Search for the cell housing the specified text and yield its [x, y] center coordinate. 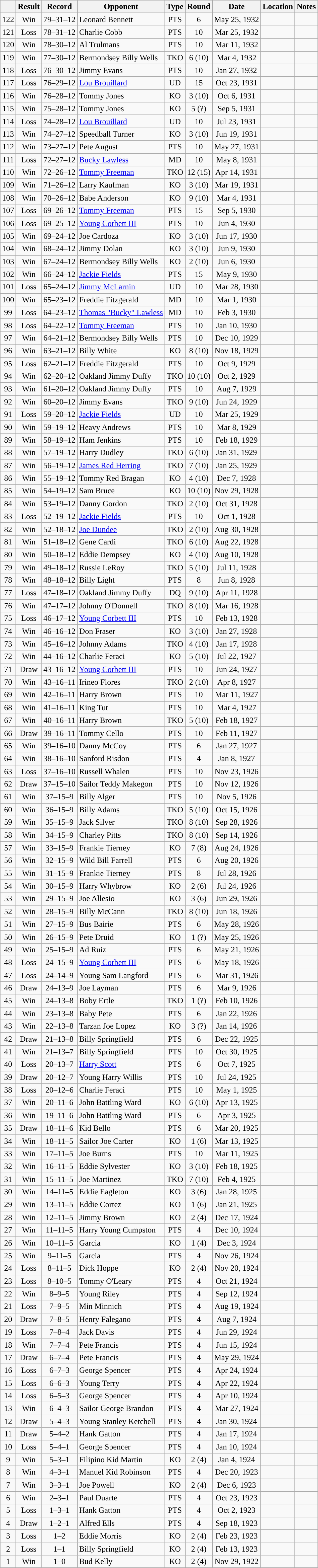
Jimmy McLarnin [121, 287]
85 [8, 491]
Record [60, 7]
Aug 24, 1926 [237, 848]
Nov 5, 1926 [237, 797]
59–19–12 [60, 427]
Oct 6, 1931 [237, 96]
22–13–8 [60, 1026]
Oct 31, 1928 [237, 504]
19 [8, 1332]
16–11–5 [60, 1166]
9 [8, 1460]
Mar 20, 1925 [237, 1128]
Wild Bill Farrell [121, 861]
45–16–12 [60, 644]
7–9–5 [60, 1306]
Sep 14, 1926 [237, 835]
117 [8, 83]
42–16–11 [60, 695]
Oct 15, 1926 [237, 810]
20–11–6 [60, 1103]
Young Harry Willis [121, 1077]
Mar 31, 1926 [237, 975]
1–2–1 [60, 1523]
66 [8, 733]
69 [8, 695]
Jan 27, 1932 [237, 70]
Jan 22, 1926 [237, 1014]
50–18–12 [60, 554]
29 [8, 1205]
Paul Duarte [121, 1498]
Oct 23, 1931 [237, 83]
Jan 4, 1924 [237, 1460]
21 [8, 1306]
Don Fraser [121, 631]
Alfred Ells [121, 1523]
58–19–12 [60, 440]
Jun 4, 1930 [237, 223]
104 [8, 249]
Tarzan Joe Lopez [121, 1026]
57–19–12 [60, 453]
Heavy Andrews [121, 427]
27–15–9 [60, 924]
95 [8, 363]
55–19–12 [60, 478]
Feb 13, 1923 [237, 1549]
Joe Cardoza [121, 236]
Aug 7, 1924 [237, 1319]
Dec 22, 1925 [237, 1039]
9–11–5 [60, 1256]
Bucky Lawless [121, 160]
Mar 25, 1932 [237, 32]
52–18–12 [60, 529]
Jan 21, 1925 [237, 1205]
84 [8, 504]
4–3–1 [60, 1472]
May 27, 1931 [237, 147]
Jul 22, 1927 [237, 657]
19–11–6 [60, 1115]
7 (8) [199, 848]
Bud Kelly [121, 1561]
Eddie Sylvester [121, 1166]
Jun 18, 1926 [237, 911]
100 [8, 300]
Billy Alger [121, 797]
121 [8, 32]
Feb 11, 1927 [237, 733]
Johnny Adams [121, 644]
Apr 11, 1928 [237, 593]
78 [8, 580]
Feb 10, 1926 [237, 1001]
63–21–12 [60, 351]
1–2 [60, 1536]
Joe Layman [121, 988]
26 [8, 1243]
72 [8, 657]
110 [8, 172]
Jun 24, 1929 [237, 402]
92 [8, 402]
Location [278, 7]
Dick Hoppe [121, 1268]
31–15–9 [60, 873]
24 [8, 1268]
Jul 24, 1925 [237, 1077]
55 [8, 873]
Dec 10, 1924 [237, 1230]
64–23–12 [60, 312]
Larry Kaufman [121, 185]
21–13–7 [60, 1052]
Date [237, 7]
12 [8, 1421]
25 [8, 1256]
Notes [306, 7]
70 [8, 682]
23 [8, 1281]
Round [199, 7]
12 (15) [199, 172]
Aug 22, 1928 [237, 542]
Nov 12, 1926 [237, 784]
22 [8, 1294]
77 [8, 593]
Pete Druid [121, 937]
32–15–9 [60, 861]
Mar 11, 1925 [237, 1153]
Tommy Red Bragan [121, 478]
75 [8, 618]
51 [8, 924]
Feb 23, 1923 [237, 1536]
5–4–2 [60, 1434]
120 [8, 45]
44–16–12 [60, 657]
68 [8, 707]
108 [8, 198]
24–14–9 [60, 975]
37–15–9 [60, 797]
37–16–10 [60, 771]
21–13–8 [60, 1039]
Jan 31, 1929 [237, 453]
Johnny O'Donnell [121, 606]
118 [8, 70]
Sailor George Brandon [121, 1409]
Nov 26, 1924 [237, 1256]
116 [8, 96]
Jimmy Dolan [121, 249]
52–19–12 [60, 516]
Joe Powell [121, 1485]
50 [8, 937]
23–13–8 [60, 1014]
42 [8, 1039]
18 [8, 1345]
Joe Martinez [121, 1179]
2 [8, 1549]
Baby Pete [121, 1014]
67–24–12 [60, 262]
5–3–1 [60, 1460]
76–29–12 [60, 83]
May 25, 1932 [237, 19]
Jan 30, 1924 [237, 1421]
17 [8, 1357]
30 [8, 1192]
83 [8, 516]
69–24–12 [60, 236]
40 [8, 1064]
60–20–12 [60, 402]
43–16–11 [60, 682]
97 [8, 338]
78–31–12 [60, 32]
102 [8, 274]
Jan 14, 1926 [237, 1026]
Eddie Eagleton [121, 1192]
Min Minnich [121, 1306]
Apr 14, 1931 [237, 172]
Oct 2, 1929 [237, 376]
66–24–12 [60, 274]
71 [8, 669]
114 [8, 121]
8–11–5 [60, 1268]
47–17–12 [60, 606]
24–13–8 [60, 1001]
Jimmy Brown [121, 1217]
Apr 13, 1925 [237, 1103]
15–11–5 [60, 1179]
Aug 20, 1926 [237, 861]
Billy Adams [121, 810]
Filipino Kid Martin [121, 1460]
65–23–12 [60, 300]
Jan 17, 1924 [237, 1434]
62–20–12 [60, 376]
Manuel Kid Robinson [121, 1472]
Leonard Bennett [121, 19]
Tommy O'Leary [121, 1281]
May 29, 1924 [237, 1357]
Mar 4, 1927 [237, 707]
47–18–12 [60, 593]
103 [8, 262]
70–26–12 [60, 198]
32 [8, 1166]
109 [8, 185]
Sam Bruce [121, 491]
33–15–9 [60, 848]
Jun 8, 1928 [237, 580]
46–17–12 [60, 618]
Billy Light [121, 580]
48–18–12 [60, 580]
Sep 5, 1931 [237, 108]
46 [8, 988]
8–10–5 [60, 1281]
Mar 4, 1931 [237, 198]
1–1 [60, 1549]
60 [8, 810]
Jan 27, 1927 [237, 746]
Dec 7, 1928 [237, 478]
41 [8, 1052]
3 [8, 1536]
Thomas "Bucky" Lawless [121, 312]
Feb 18, 1929 [237, 440]
Eddie Cortez [121, 1205]
1 [8, 1561]
67 [8, 720]
119 [8, 58]
65–24–12 [60, 287]
Type [175, 7]
6–4–3 [60, 1409]
Henry Falegano [121, 1319]
112 [8, 147]
Mar 11, 1927 [237, 695]
Sep 28, 1926 [237, 822]
Billy McCann [121, 911]
2–3–1 [60, 1498]
13–11–5 [60, 1205]
2 (6) [199, 886]
3 (?) [199, 1026]
49 [8, 950]
7–8–4 [60, 1332]
Danny McCoy [121, 746]
58 [8, 835]
Apr 24, 1924 [237, 1370]
74–28–12 [60, 121]
Jun 6, 1930 [237, 262]
53–19–12 [60, 504]
6–7–3 [60, 1370]
65 [8, 746]
14 [8, 1396]
Result [29, 7]
Dec 17, 1924 [237, 1217]
61–20–12 [60, 389]
May 25, 1926 [237, 937]
May 18, 1926 [237, 962]
Mar 16, 1928 [237, 606]
59–20–12 [60, 415]
62–21–12 [60, 363]
76 [8, 606]
Mar 28, 1930 [237, 287]
5–4–1 [60, 1447]
James Red Herring [121, 465]
59 [8, 822]
105 [8, 236]
Jan 28, 1925 [237, 1192]
Jack Davis [121, 1332]
Feb 13, 1928 [237, 618]
72–27–12 [60, 160]
Gene Cardi [121, 542]
Nov 29, 1922 [237, 1561]
Oct 9, 1929 [237, 363]
1–0 [60, 1561]
36–15–9 [60, 810]
54–19–12 [60, 491]
25–15–9 [60, 950]
11–11–5 [60, 1230]
20–13–7 [60, 1064]
18–11–6 [60, 1128]
Jun 15, 1924 [237, 1345]
Jul 23, 1931 [237, 121]
36 [8, 1115]
49–18–12 [60, 568]
Mar 8, 1929 [237, 427]
69–26–12 [60, 211]
Mar 13, 1925 [237, 1141]
Feb 4, 1925 [237, 1179]
115 [8, 108]
101 [8, 287]
Jun 17, 1930 [237, 236]
93 [8, 389]
Nov 29, 1928 [237, 491]
Sailor Teddy Makegon [121, 784]
7 [8, 1485]
Jun 24, 1927 [237, 669]
91 [8, 415]
73–27–12 [60, 147]
Russie LeRoy [121, 568]
106 [8, 223]
94 [8, 376]
57 [8, 848]
Jan 8, 1927 [237, 758]
107 [8, 211]
Young Riley [121, 1294]
8–9–5 [60, 1294]
16 [8, 1370]
38 [8, 1090]
Kid Bello [121, 1128]
Eddie Morris [121, 1536]
Young Sam Langford [121, 975]
75–28–12 [60, 108]
Tommy Cello [121, 733]
20 [8, 1319]
12–11–5 [60, 1217]
Danny Gordon [121, 504]
68–24–12 [60, 249]
6–7–4 [60, 1357]
39 [8, 1077]
Harry Whybrow [121, 886]
May 9, 1930 [237, 274]
Aug 30, 1928 [237, 529]
1 (4) [199, 1243]
Charlie Cobb [121, 32]
Bus Bairie [121, 924]
King Tut [121, 707]
47 [8, 975]
39–16–10 [60, 746]
Mar 11, 1932 [237, 45]
Mar 19, 1931 [237, 185]
Sailor Joe Carter [121, 1141]
64–22–12 [60, 325]
Harry Young Cumpston [121, 1230]
Young Stanley Ketchell [121, 1421]
Mar 25, 1929 [237, 415]
Oct 23, 1923 [237, 1498]
35 [8, 1128]
87 [8, 465]
48 [8, 962]
6–6–3 [60, 1383]
24–13–9 [60, 988]
45 [8, 1001]
20–12–7 [60, 1077]
1–3–1 [60, 1510]
Dec 3, 1924 [237, 1243]
56–19–12 [60, 465]
78–30–12 [60, 45]
Boby Ertle [121, 1001]
73 [8, 644]
30–15–9 [60, 886]
56 [8, 861]
Young Terry [121, 1383]
61 [8, 797]
37 [8, 1103]
May 21, 1926 [237, 950]
20–12–6 [60, 1090]
98 [8, 325]
62 [8, 784]
Jun 9, 1930 [237, 249]
28 [8, 1217]
Aug 7, 1929 [237, 389]
122 [8, 19]
74 [8, 631]
Jan 27, 1928 [237, 631]
79–31–12 [60, 19]
Jun 29, 1926 [237, 899]
Aug 19, 1924 [237, 1306]
69–25–12 [60, 223]
72–26–12 [60, 172]
5 [8, 1510]
Feb 18, 1927 [237, 720]
Jan 25, 1929 [237, 465]
43–16–12 [60, 669]
Sep 12, 1924 [237, 1294]
29–15–9 [60, 899]
113 [8, 134]
18–11–5 [60, 1141]
Irineo Flores [121, 682]
Ham Jenkins [121, 440]
Jan 17, 1928 [237, 644]
Al Trulmans [121, 45]
28–15–9 [60, 911]
Oct 7, 1925 [237, 1064]
41–16–11 [60, 707]
43 [8, 1026]
Speedball Turner [121, 134]
27 [8, 1230]
34 [8, 1141]
Sanford Risdon [121, 758]
Jan 10, 1924 [237, 1447]
7–8–5 [60, 1319]
Sep 18, 1923 [237, 1523]
Jul 28, 1926 [237, 873]
82 [8, 529]
3–3–1 [60, 1485]
Oct 30, 1925 [237, 1052]
89 [8, 440]
Russell Whalen [121, 771]
44 [8, 1014]
Apr 8, 1927 [237, 682]
Mar 9, 1926 [237, 988]
Sep 5, 1930 [237, 211]
7–7–4 [60, 1345]
May 1, 1925 [237, 1090]
64–21–12 [60, 338]
35–15–9 [60, 822]
80 [8, 554]
79 [8, 568]
May 8, 1931 [237, 160]
111 [8, 160]
Dec 20, 1923 [237, 1472]
5–4–3 [60, 1421]
Mar 1, 1930 [237, 300]
Oct 2, 1923 [237, 1510]
Jul 24, 1926 [237, 886]
5 (?) [199, 108]
31 [8, 1179]
Nov 23, 1926 [237, 771]
Jun 19, 1931 [237, 134]
Mar 4, 1932 [237, 58]
Feb 3, 1930 [237, 312]
6–5–3 [60, 1396]
46–16–12 [60, 631]
90 [8, 427]
Eddie Dempsey [121, 554]
52 [8, 911]
Jun 29, 1924 [237, 1332]
51–18–12 [60, 542]
May 28, 1926 [237, 924]
Opponent [121, 7]
Oct 1, 1928 [237, 516]
13 [8, 1409]
11 [8, 1434]
Harry Scott [121, 1064]
Billy White [121, 351]
Jan 10, 1930 [237, 325]
Apr 22, 1924 [237, 1383]
34–15–9 [60, 835]
Apr 10, 1924 [237, 1396]
Joe Dundee [121, 529]
96 [8, 351]
Jul 11, 1928 [237, 568]
17–11–5 [60, 1153]
DQ [175, 593]
Oct 21, 1924 [237, 1281]
88 [8, 453]
74–27–12 [60, 134]
39–16–11 [60, 733]
24–15–9 [60, 962]
81 [8, 542]
86 [8, 478]
Dec 10, 1929 [237, 338]
37–15–10 [60, 784]
76–28–12 [60, 96]
71–26–12 [60, 185]
99 [8, 312]
14–11–5 [60, 1192]
Nov 20, 1924 [237, 1268]
54 [8, 886]
53 [8, 899]
77–30–12 [60, 58]
Aug 10, 1928 [237, 554]
Jack Silver [121, 822]
40–16–11 [60, 720]
Joe Burns [121, 1153]
Ad Ruiz [121, 950]
Mar 27, 1924 [237, 1409]
Apr 3, 1925 [237, 1115]
64 [8, 758]
26–15–9 [60, 937]
Dec 6, 1923 [237, 1485]
Pete August [121, 147]
Feb 18, 1925 [237, 1166]
33 [8, 1153]
38–16–10 [60, 758]
76–30–12 [60, 70]
Babe Anderson [121, 198]
10–11–5 [60, 1243]
Harry Dudley [121, 453]
63 [8, 771]
Joe Allesio [121, 899]
Charley Pitts [121, 835]
Nov 18, 1929 [237, 351]
